For the text-containing cell, return its midpoint in [X, Y] coordinate format. 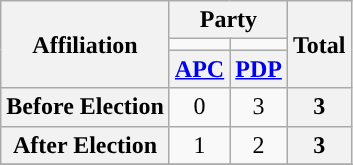
APC [199, 69]
1 [199, 145]
Before Election [86, 107]
Total [319, 44]
Party [228, 20]
Affiliation [86, 44]
PDP [259, 69]
After Election [86, 145]
2 [259, 145]
0 [199, 107]
